Extract the (X, Y) coordinate from the center of the cell holding the provided text.  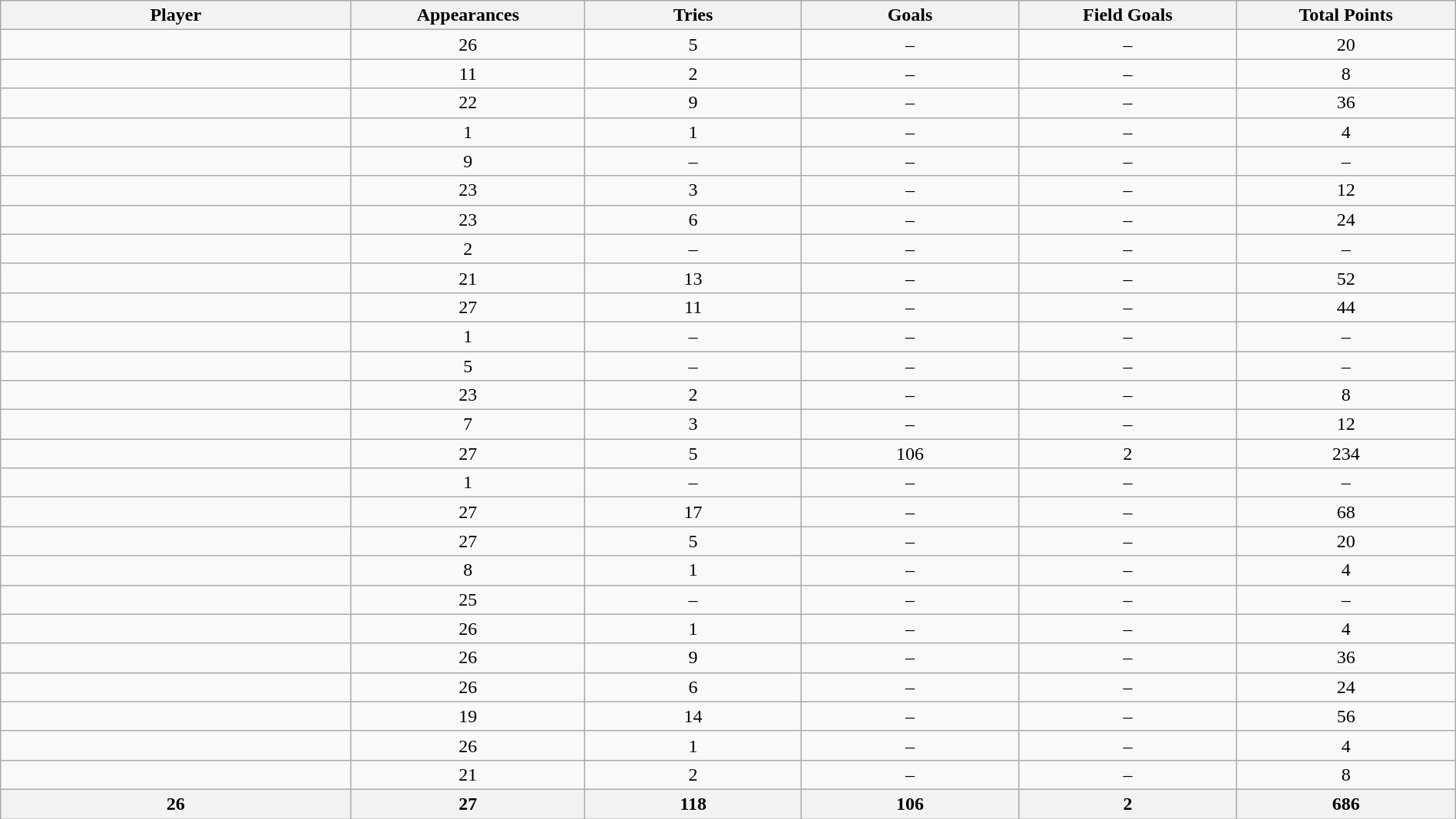
Appearances (468, 15)
Player (176, 15)
13 (693, 278)
22 (468, 103)
118 (693, 804)
52 (1345, 278)
17 (693, 512)
68 (1345, 512)
7 (468, 424)
14 (693, 716)
56 (1345, 716)
Goals (909, 15)
Total Points (1345, 15)
Field Goals (1127, 15)
19 (468, 716)
44 (1345, 307)
25 (468, 599)
Tries (693, 15)
234 (1345, 454)
686 (1345, 804)
